Detect which cell encompasses the target text, then output its [X, Y] center coordinate. 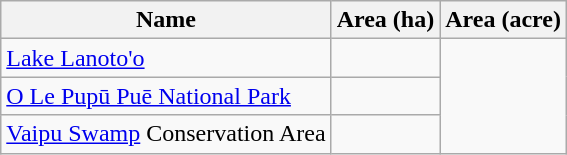
Lake Lanoto'o [166, 58]
O Le Pupū Puē National Park [166, 96]
Area (acre) [504, 20]
Name [166, 20]
Vaipu Swamp Conservation Area [166, 134]
Area (ha) [386, 20]
